Output the (X, Y) coordinate of the center of the cell containing the given text.  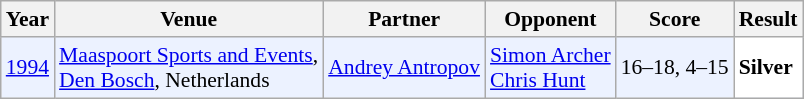
Score (675, 19)
Partner (404, 19)
Opponent (550, 19)
1994 (28, 68)
Result (768, 19)
Simon Archer Chris Hunt (550, 68)
Year (28, 19)
Silver (768, 68)
Andrey Antropov (404, 68)
Venue (188, 19)
Maaspoort Sports and Events,Den Bosch, Netherlands (188, 68)
16–18, 4–15 (675, 68)
